Return [x, y] of the center of cell containing provided text 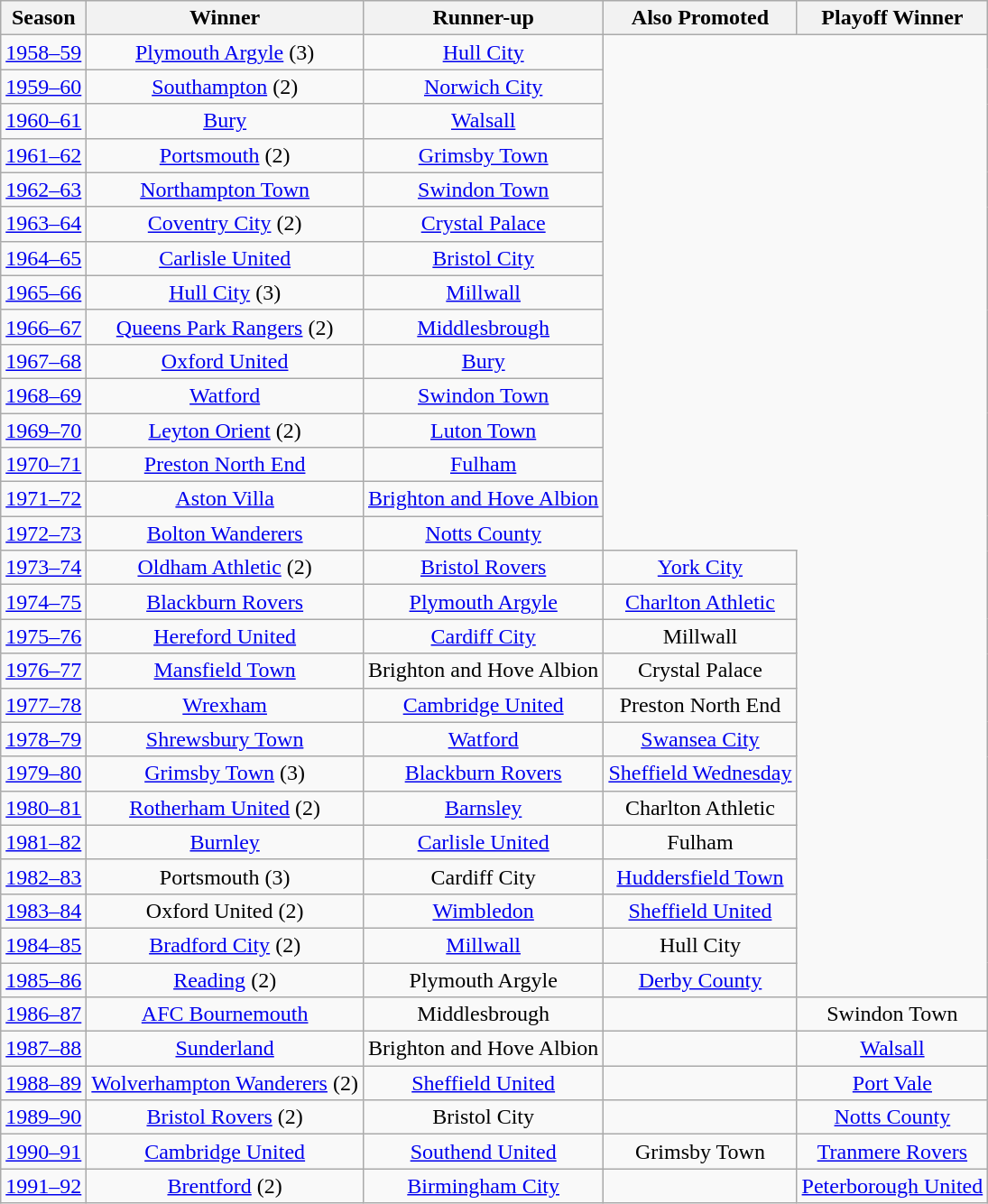
1959–60 [43, 87]
Southampton (2) [226, 87]
1972–73 [43, 533]
Sheffield Wednesday [700, 773]
Port Vale [892, 1083]
Aston Villa [226, 499]
1986–87 [43, 1014]
AFC Bournemouth [226, 1014]
Tranmere Rovers [892, 1152]
1974–75 [43, 602]
1966–67 [43, 327]
1982–83 [43, 876]
Oldham Athletic (2) [226, 568]
Reading (2) [226, 979]
Wolverhampton Wanderers (2) [226, 1083]
Burnley [226, 842]
Brentford (2) [226, 1186]
1980–81 [43, 808]
Bradford City (2) [226, 945]
1970–71 [43, 465]
1985–86 [43, 979]
Bristol Rovers [483, 568]
1976–77 [43, 671]
1975–76 [43, 636]
1979–80 [43, 773]
Hereford United [226, 636]
Playoff Winner [892, 18]
1989–90 [43, 1117]
Bristol Rovers (2) [226, 1117]
1962–63 [43, 190]
Derby County [700, 979]
Huddersfield Town [700, 876]
Swansea City [700, 739]
Rotherham United (2) [226, 808]
Grimsby Town (3) [226, 773]
1977–78 [43, 705]
1990–91 [43, 1152]
Also Promoted [700, 18]
Queens Park Rangers (2) [226, 327]
1968–69 [43, 395]
Birmingham City [483, 1186]
Winner [226, 18]
Plymouth Argyle (3) [226, 52]
Portsmouth (3) [226, 876]
Portsmouth (2) [226, 155]
1978–79 [43, 739]
Sunderland [226, 1049]
Southend United [483, 1152]
1958–59 [43, 52]
1991–92 [43, 1186]
Runner-up [483, 18]
Barnsley [483, 808]
1973–74 [43, 568]
Bolton Wanderers [226, 533]
Wimbledon [483, 911]
Northampton Town [226, 190]
1981–82 [43, 842]
Peterborough United [892, 1186]
1964–65 [43, 258]
1987–88 [43, 1049]
Hull City (3) [226, 292]
1984–85 [43, 945]
Oxford United (2) [226, 911]
1983–84 [43, 911]
Season [43, 18]
1965–66 [43, 292]
1960–61 [43, 121]
Wrexham [226, 705]
Luton Town [483, 431]
Leyton Orient (2) [226, 431]
1969–70 [43, 431]
Mansfield Town [226, 671]
Oxford United [226, 361]
Shrewsbury Town [226, 739]
Coventry City (2) [226, 224]
1961–62 [43, 155]
1967–68 [43, 361]
Norwich City [483, 87]
York City [700, 568]
1988–89 [43, 1083]
1971–72 [43, 499]
1963–64 [43, 224]
